Search for the cell housing the specified text and yield its (X, Y) center coordinate. 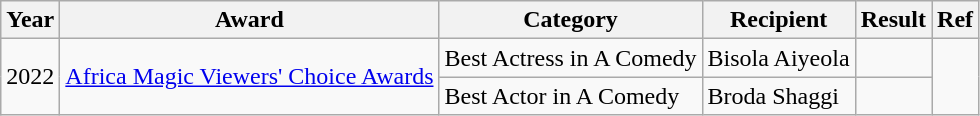
Africa Magic Viewers' Choice Awards (250, 77)
Category (570, 20)
2022 (30, 77)
Award (250, 20)
Broda Shaggi (778, 96)
Best Actor in A Comedy (570, 96)
Ref (956, 20)
Bisola Aiyeola (778, 58)
Result (893, 20)
Year (30, 20)
Best Actress in A Comedy (570, 58)
Recipient (778, 20)
